From the cell containing the given text, extract its center point as (X, Y) coordinate. 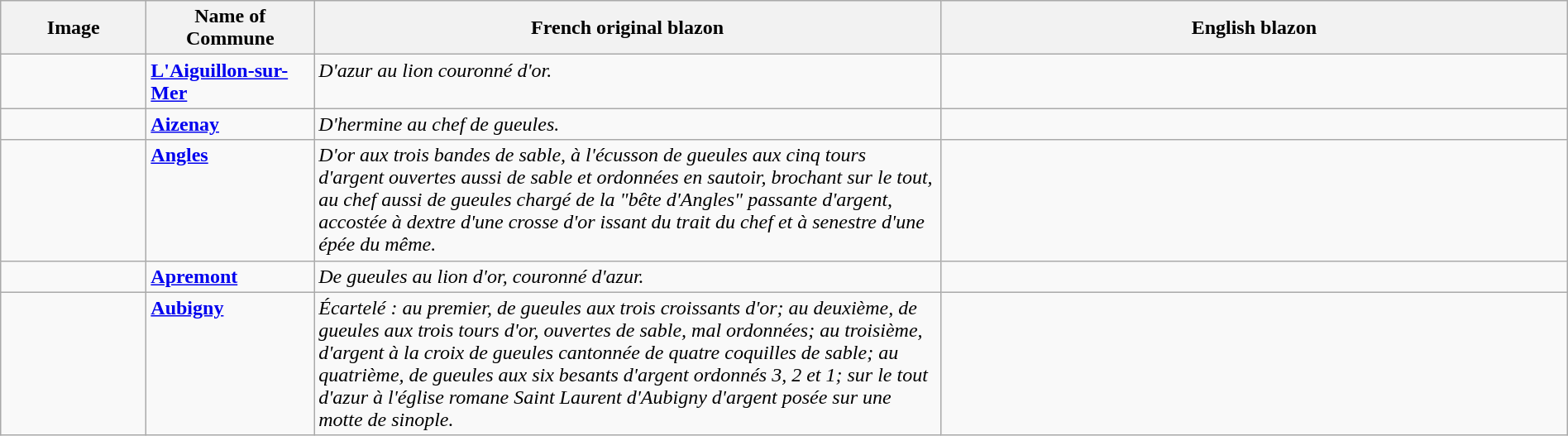
D'hermine au chef de gueules. (628, 124)
Name of Commune (230, 28)
Image (74, 28)
L'Aiguillon-sur-Mer (230, 81)
Angles (230, 200)
Apremont (230, 276)
Aubigny (230, 364)
D'azur au lion couronné d'or. (628, 81)
French original blazon (628, 28)
English blazon (1254, 28)
De gueules au lion d'or, couronné d'azur. (628, 276)
Aizenay (230, 124)
